Return the (x, y) coordinate for the center point of the cell that contains the specified text.  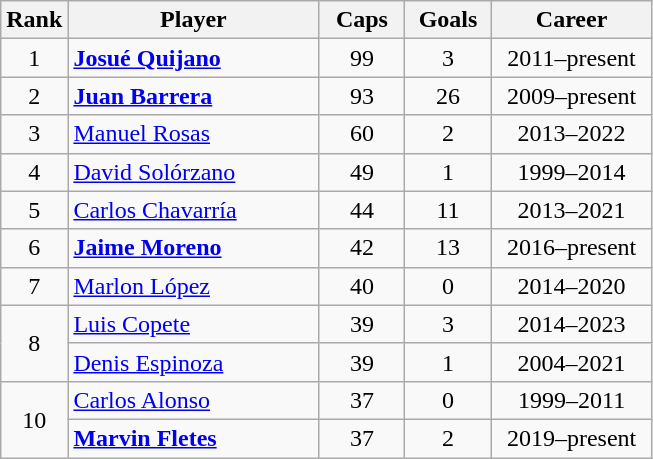
2009–present (572, 96)
2016–present (572, 248)
8 (34, 343)
10 (34, 419)
Luis Copete (194, 324)
Carlos Chavarría (194, 210)
Carlos Alonso (194, 400)
Jaime Moreno (194, 248)
Juan Barrera (194, 96)
Marvin Fletes (194, 438)
2013–2022 (572, 134)
40 (362, 286)
7 (34, 286)
11 (448, 210)
2014–2023 (572, 324)
Goals (448, 20)
Denis Espinoza (194, 362)
Caps (362, 20)
1999–2014 (572, 172)
Rank (34, 20)
Marlon López (194, 286)
5 (34, 210)
Manuel Rosas (194, 134)
6 (34, 248)
David Solórzano (194, 172)
Career (572, 20)
2014–2020 (572, 286)
2013–2021 (572, 210)
2019–present (572, 438)
4 (34, 172)
1999–2011 (572, 400)
Josué Quijano (194, 58)
49 (362, 172)
44 (362, 210)
2004–2021 (572, 362)
2011–present (572, 58)
Player (194, 20)
13 (448, 248)
42 (362, 248)
99 (362, 58)
60 (362, 134)
26 (448, 96)
93 (362, 96)
